Find where the given text appears and provide that cell's center as [X, Y] coordinate. 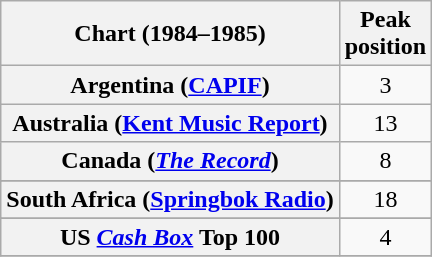
South Africa (Springbok Radio) [170, 199]
Peakposition [385, 34]
Australia (Kent Music Report) [170, 123]
4 [385, 237]
Canada (The Record) [170, 161]
US Cash Box Top 100 [170, 237]
8 [385, 161]
Chart (1984–1985) [170, 34]
18 [385, 199]
Argentina (CAPIF) [170, 85]
13 [385, 123]
3 [385, 85]
